Extract the (x, y) coordinate from the center of the cell holding the provided text.  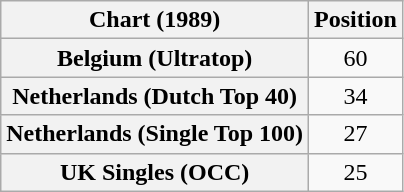
Belgium (Ultratop) (155, 58)
Chart (1989) (155, 20)
60 (356, 58)
UK Singles (OCC) (155, 172)
25 (356, 172)
34 (356, 96)
27 (356, 134)
Netherlands (Single Top 100) (155, 134)
Netherlands (Dutch Top 40) (155, 96)
Position (356, 20)
